Detect which cell encompasses the target text, then output its [x, y] center coordinate. 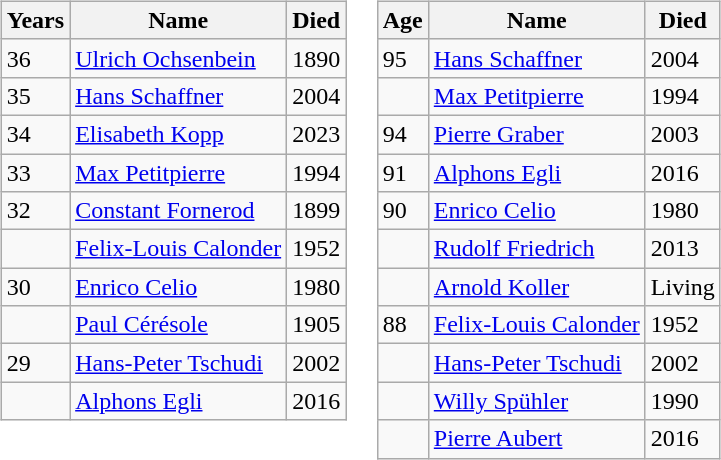
Living [682, 287]
1905 [316, 325]
Elisabeth Kopp [178, 134]
30 [35, 287]
Paul Cérésole [178, 325]
1990 [682, 401]
1890 [316, 58]
Constant Fornerod [178, 211]
Years [35, 20]
91 [402, 173]
Pierre Graber [536, 134]
33 [35, 173]
34 [35, 134]
1899 [316, 211]
Pierre Aubert [536, 439]
88 [402, 325]
Willy Spühler [536, 401]
35 [35, 96]
Age [402, 20]
90 [402, 211]
32 [35, 211]
95 [402, 58]
Arnold Koller [536, 287]
36 [35, 58]
94 [402, 134]
Rudolf Friedrich [536, 249]
2003 [682, 134]
Ulrich Ochsenbein [178, 58]
2023 [316, 134]
29 [35, 363]
2013 [682, 249]
